Extract the (x, y) coordinate from the center of the cell holding the provided text.  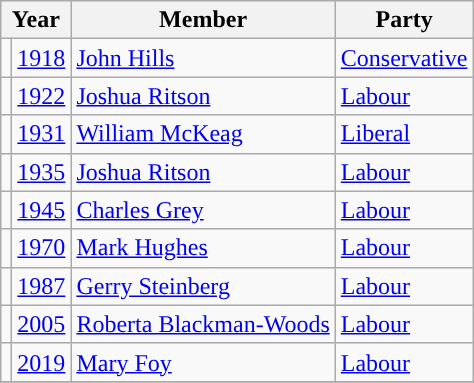
Conservative (404, 58)
1935 (42, 172)
Year (36, 20)
1918 (42, 58)
2005 (42, 324)
Roberta Blackman-Woods (203, 324)
1970 (42, 248)
2019 (42, 362)
William McKeag (203, 134)
Party (404, 20)
Member (203, 20)
Mary Foy (203, 362)
1945 (42, 210)
1931 (42, 134)
Mark Hughes (203, 248)
John Hills (203, 58)
1922 (42, 96)
Liberal (404, 134)
Gerry Steinberg (203, 286)
Charles Grey (203, 210)
1987 (42, 286)
